Extract the (x, y) coordinate from the center of the cell holding the provided text.  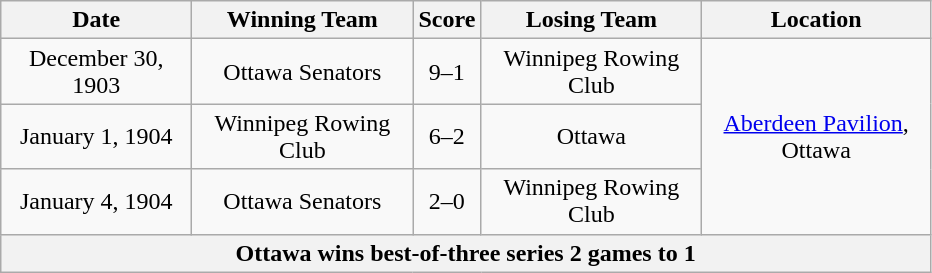
Losing Team (592, 20)
Ottawa (592, 136)
Aberdeen Pavilion, Ottawa (816, 136)
December 30, 1903 (96, 72)
Score (447, 20)
9–1 (447, 72)
2–0 (447, 202)
Location (816, 20)
January 1, 1904 (96, 136)
Ottawa wins best-of-three series 2 games to 1 (466, 253)
January 4, 1904 (96, 202)
Date (96, 20)
6–2 (447, 136)
Winning Team (302, 20)
